Output the (X, Y) coordinate of the center of the cell containing the given text.  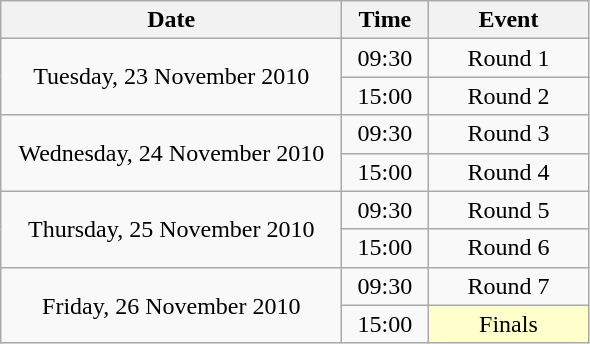
Round 3 (508, 134)
Date (172, 20)
Event (508, 20)
Tuesday, 23 November 2010 (172, 77)
Round 7 (508, 286)
Round 2 (508, 96)
Friday, 26 November 2010 (172, 305)
Time (385, 20)
Round 4 (508, 172)
Wednesday, 24 November 2010 (172, 153)
Round 6 (508, 248)
Round 5 (508, 210)
Thursday, 25 November 2010 (172, 229)
Finals (508, 324)
Round 1 (508, 58)
